Provide the [x, y] coordinate of the cell's center where the given text is located.  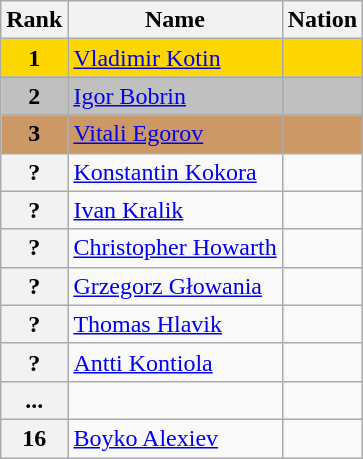
Nation [322, 20]
Vitali Egorov [175, 134]
3 [34, 134]
Name [175, 20]
16 [34, 438]
1 [34, 58]
Christopher Howarth [175, 248]
2 [34, 96]
Boyko Alexiev [175, 438]
Thomas Hlavik [175, 324]
Rank [34, 20]
Konstantin Kokora [175, 172]
Ivan Kralik [175, 210]
Antti Kontiola [175, 362]
Igor Bobrin [175, 96]
... [34, 400]
Vladimir Kotin [175, 58]
Grzegorz Głowania [175, 286]
